Find where the given text appears and provide that cell's center as [x, y] coordinate. 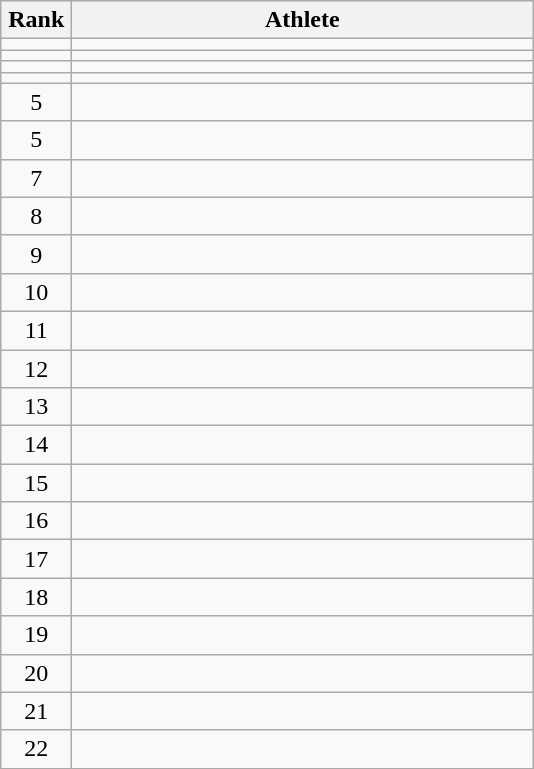
13 [36, 407]
20 [36, 673]
17 [36, 559]
19 [36, 635]
9 [36, 254]
10 [36, 292]
8 [36, 216]
15 [36, 483]
22 [36, 749]
12 [36, 369]
18 [36, 597]
Rank [36, 20]
21 [36, 711]
11 [36, 330]
Athlete [302, 20]
16 [36, 521]
7 [36, 178]
14 [36, 445]
